Determine the [X, Y] coordinate at the center of the cell enclosing the given text.  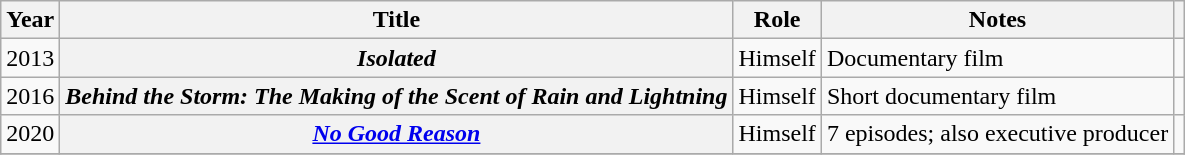
Title [396, 20]
2013 [30, 58]
2016 [30, 96]
Short documentary film [997, 96]
Behind the Storm: The Making of the Scent of Rain and Lightning [396, 96]
2020 [30, 134]
Role [777, 20]
Documentary film [997, 58]
No Good Reason [396, 134]
Notes [997, 20]
7 episodes; also executive producer [997, 134]
Isolated [396, 58]
Year [30, 20]
